Identify which cell holds the provided text, then report its [x, y] central coordinate. 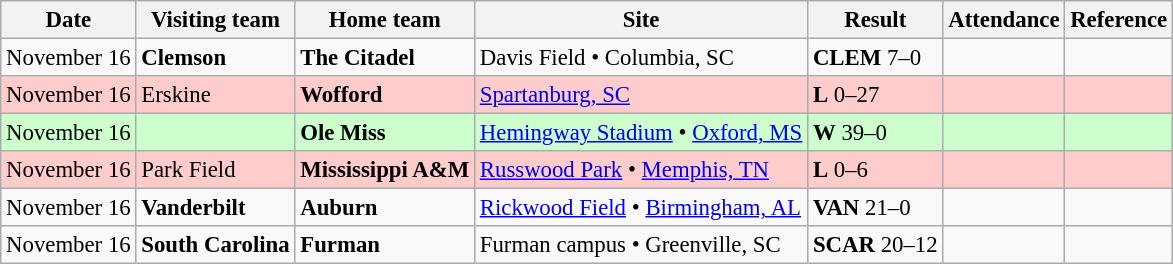
The Citadel [385, 58]
Furman campus • Greenville, SC [642, 245]
Auburn [385, 208]
Attendance [1004, 20]
Wofford [385, 95]
L 0–27 [876, 95]
Date [68, 20]
Ole Miss [385, 133]
Site [642, 20]
Davis Field • Columbia, SC [642, 58]
W 39–0 [876, 133]
SCAR 20–12 [876, 245]
Park Field [216, 170]
Hemingway Stadium • Oxford, MS [642, 133]
Result [876, 20]
Rickwood Field • Birmingham, AL [642, 208]
Vanderbilt [216, 208]
Erskine [216, 95]
South Carolina [216, 245]
Spartanburg, SC [642, 95]
Russwood Park • Memphis, TN [642, 170]
Mississippi A&M [385, 170]
CLEM 7–0 [876, 58]
L 0–6 [876, 170]
Home team [385, 20]
VAN 21–0 [876, 208]
Clemson [216, 58]
Visiting team [216, 20]
Reference [1119, 20]
Furman [385, 245]
